Scan for the cell matching the given text and deliver its [X, Y] coordinate at center. 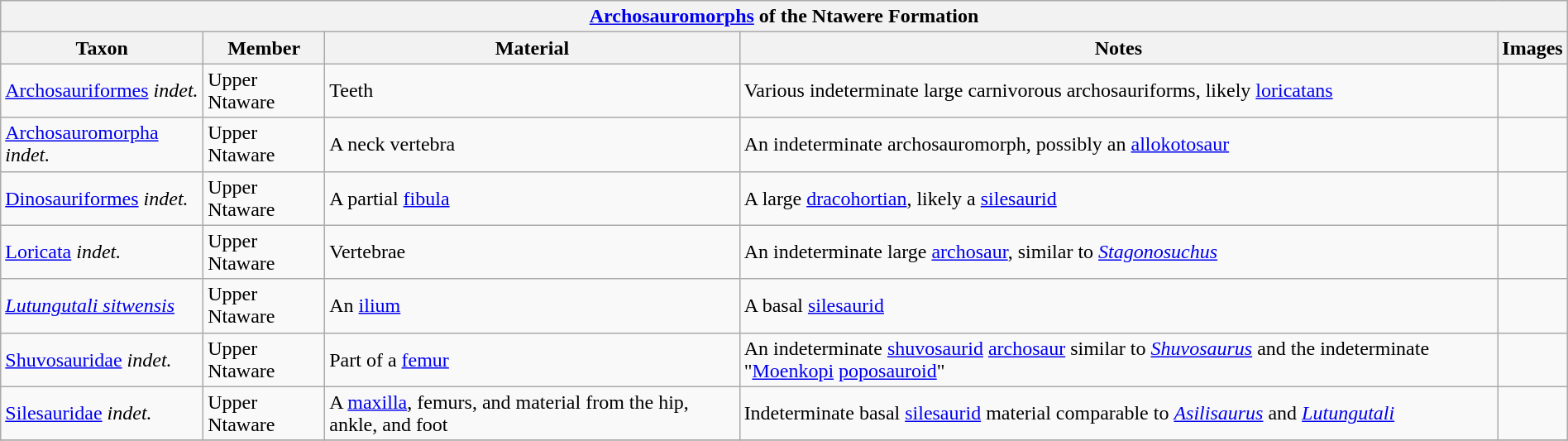
Loricata indet. [103, 252]
Notes [1118, 48]
Archosauriformes indet. [103, 91]
Part of a femur [533, 359]
Material [533, 48]
Dinosauriformes indet. [103, 199]
Shuvosauridae indet. [103, 359]
Archosauromorphs of the Ntawere Formation [784, 17]
Indeterminate basal silesaurid material comparable to Asilisaurus and Lutungutali [1118, 414]
A partial fibula [533, 199]
A basal silesaurid [1118, 306]
Lutungutali sitwensis [103, 306]
An indeterminate archosauromorph, possibly an allokotosaur [1118, 144]
Silesauridae indet. [103, 414]
A large dracohortian, likely a silesaurid [1118, 199]
An ilium [533, 306]
Vertebrae [533, 252]
Taxon [103, 48]
An indeterminate shuvosaurid archosaur similar to Shuvosaurus and the indeterminate "Moenkopi poposauroid" [1118, 359]
Images [1532, 48]
Member [265, 48]
A maxilla, femurs, and material from the hip, ankle, and foot [533, 414]
An indeterminate large archosaur, similar to Stagonosuchus [1118, 252]
Various indeterminate large carnivorous archosauriforms, likely loricatans [1118, 91]
Archosauromorpha indet. [103, 144]
A neck vertebra [533, 144]
Teeth [533, 91]
